Extract the [x, y] coordinate from the center of the cell holding the provided text.  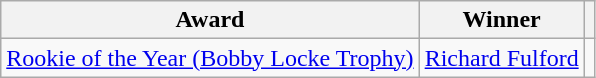
Winner [502, 20]
Award [210, 20]
Richard Fulford [502, 58]
Rookie of the Year (Bobby Locke Trophy) [210, 58]
